Pinpoint the cell where the given text exists, returning its (X, Y) midpoint coordinate. 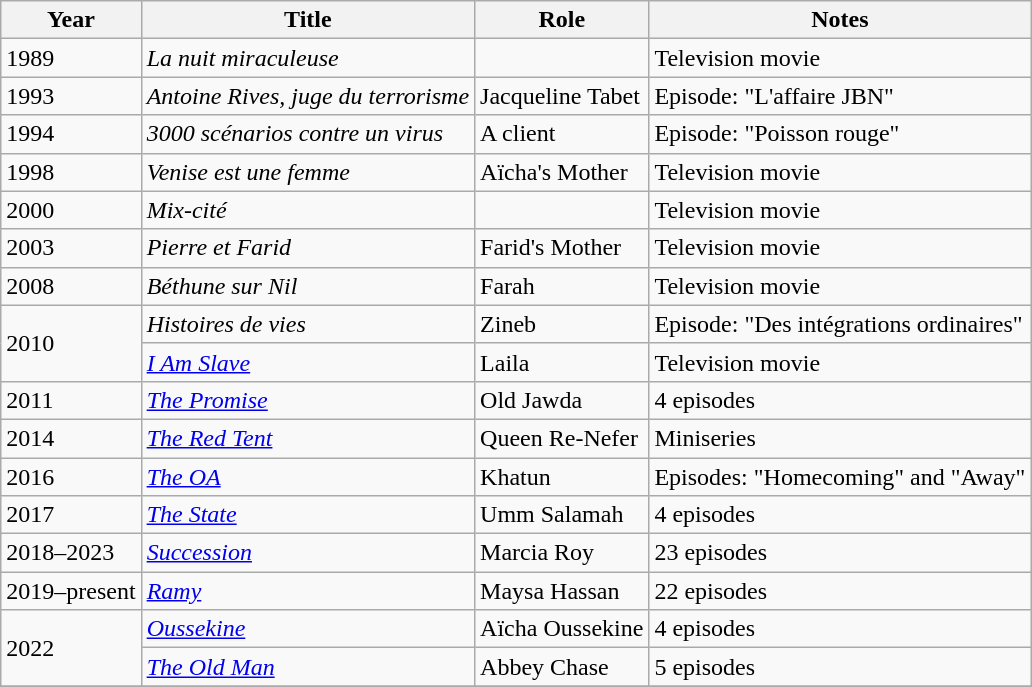
Episodes: "Homecoming" and "Away" (840, 477)
Succession (308, 553)
1989 (71, 58)
Umm Salamah (562, 515)
1994 (71, 134)
2008 (71, 286)
The OA (308, 477)
2003 (71, 248)
Farah (562, 286)
Oussekine (308, 629)
2010 (71, 343)
Notes (840, 20)
Episode: "Poisson rouge" (840, 134)
Mix-cité (308, 210)
I Am Slave (308, 362)
Khatun (562, 477)
Jacqueline Tabet (562, 96)
Title (308, 20)
Year (71, 20)
The Red Tent (308, 438)
Farid's Mother (562, 248)
2016 (71, 477)
A client (562, 134)
Ramy (308, 591)
Episode: "Des intégrations ordinaires" (840, 324)
2000 (71, 210)
2019–present (71, 591)
3000 scénarios contre un virus (308, 134)
Aïcha Oussekine (562, 629)
2017 (71, 515)
Abbey Chase (562, 667)
Venise est une femme (308, 172)
2018–2023 (71, 553)
Role (562, 20)
1998 (71, 172)
The Old Man (308, 667)
The Promise (308, 400)
5 episodes (840, 667)
23 episodes (840, 553)
Marcia Roy (562, 553)
Queen Re-Nefer (562, 438)
2014 (71, 438)
22 episodes (840, 591)
Maysa Hassan (562, 591)
The State (308, 515)
Antoine Rives, juge du terrorisme (308, 96)
Histoires de vies (308, 324)
2011 (71, 400)
Béthune sur Nil (308, 286)
Zineb (562, 324)
Laila (562, 362)
Episode: "L'affaire JBN" (840, 96)
2022 (71, 648)
1993 (71, 96)
Old Jawda (562, 400)
Aïcha's Mother (562, 172)
La nuit miraculeuse (308, 58)
Miniseries (840, 438)
Pierre et Farid (308, 248)
